From the cell containing the given text, extract its center point as [x, y] coordinate. 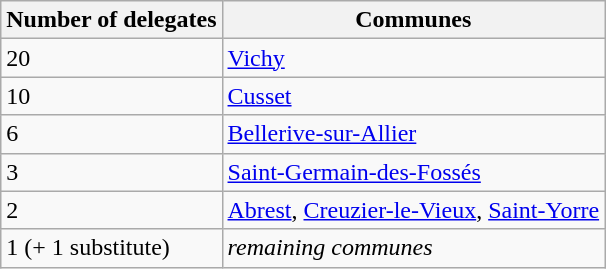
1 (+ 1 substitute) [112, 248]
Bellerive-sur-Allier [414, 134]
Abrest, Creuzier-le-Vieux, Saint-Yorre [414, 210]
Cusset [414, 96]
2 [112, 210]
Saint-Germain-des-Fossés [414, 172]
Communes [414, 20]
10 [112, 96]
6 [112, 134]
remaining communes [414, 248]
20 [112, 58]
3 [112, 172]
Vichy [414, 58]
Number of delegates [112, 20]
